Output the [X, Y] coordinate of the center of the cell containing the given text.  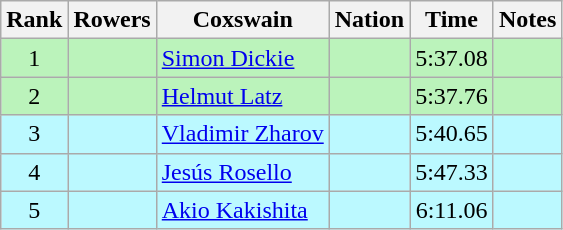
3 [34, 134]
Coxswain [242, 20]
5:37.76 [452, 96]
Notes [527, 20]
2 [34, 96]
Rank [34, 20]
5:40.65 [452, 134]
Simon Dickie [242, 58]
5:37.08 [452, 58]
4 [34, 172]
5 [34, 210]
1 [34, 58]
Helmut Latz [242, 96]
Jesús Rosello [242, 172]
Vladimir Zharov [242, 134]
Nation [369, 20]
5:47.33 [452, 172]
Akio Kakishita [242, 210]
6:11.06 [452, 210]
Time [452, 20]
Rowers [112, 20]
